Detect which cell encompasses the target text, then output its [x, y] center coordinate. 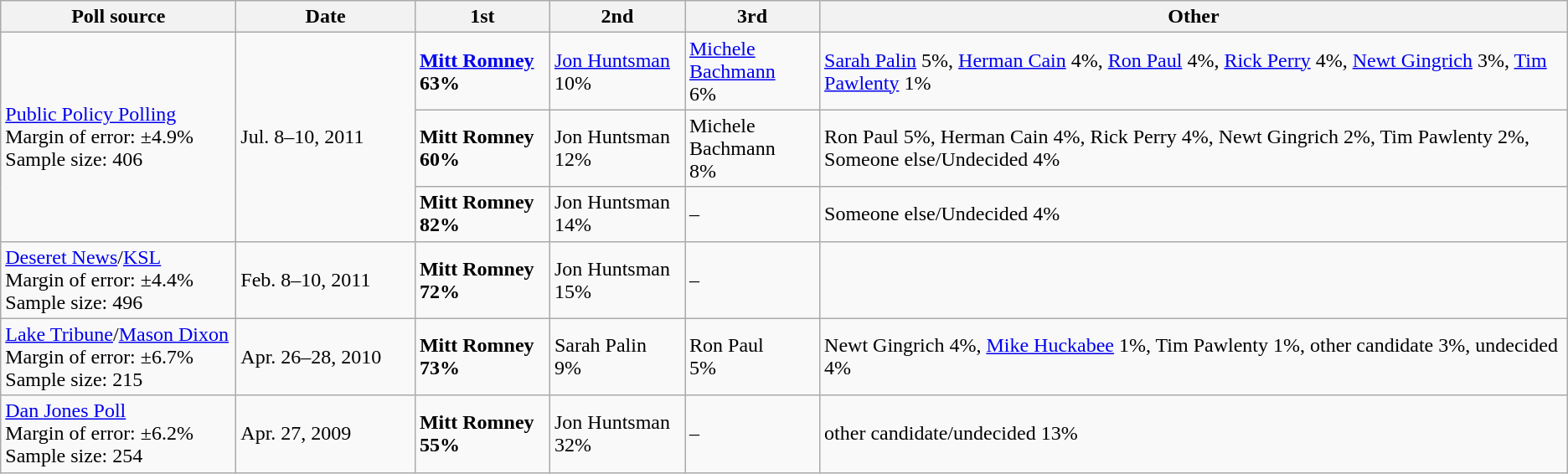
Public Policy PollingMargin of error: ±4.9% Sample size: 406 [119, 137]
Mitt Romney 72% [482, 280]
Mitt Romney 82% [482, 214]
Someone else/Undecided 4% [1194, 214]
Jon Huntsman 10% [616, 71]
Sarah Palin 5%, Herman Cain 4%, Ron Paul 4%, Rick Perry 4%, Newt Gingrich 3%, Tim Pawlenty 1% [1194, 71]
Jon Huntsman 32% [616, 434]
2nd [616, 17]
Ron Paul 5%, Herman Cain 4%, Rick Perry 4%, Newt Gingrich 2%, Tim Pawlenty 2%, Someone else/Undecided 4% [1194, 148]
Ron Paul 5% [752, 357]
Newt Gingrich 4%, Mike Huckabee 1%, Tim Pawlenty 1%, other candidate 3%, undecided 4% [1194, 357]
Michele Bachmann 8% [752, 148]
3rd [752, 17]
Lake Tribune/Mason DixonMargin of error: ±6.7% Sample size: 215 [119, 357]
Apr. 27, 2009 [326, 434]
Poll source [119, 17]
Apr. 26–28, 2010 [326, 357]
Feb. 8–10, 2011 [326, 280]
Date [326, 17]
Deseret News/KSLMargin of error: ±4.4% Sample size: 496 [119, 280]
Other [1194, 17]
1st [482, 17]
Mitt Romney 60% [482, 148]
Jon Huntsman 15% [616, 280]
Michele Bachmann 6% [752, 71]
Mitt Romney 63% [482, 71]
Mitt Romney 55% [482, 434]
Mitt Romney 73% [482, 357]
Jon Huntsman 12% [616, 148]
Dan Jones PollMargin of error: ±6.2% Sample size: 254 [119, 434]
Sarah Palin 9% [616, 357]
other candidate/undecided 13% [1194, 434]
Jul. 8–10, 2011 [326, 137]
Jon Huntsman 14% [616, 214]
